Detect which cell encompasses the target text, then output its [x, y] center coordinate. 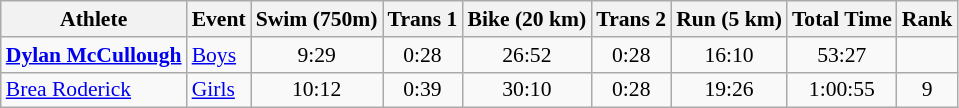
10:12 [317, 90]
Girls [219, 90]
Run (5 km) [729, 19]
0:39 [423, 90]
Athlete [94, 19]
Boys [219, 55]
26:52 [526, 55]
Event [219, 19]
Swim (750m) [317, 19]
16:10 [729, 55]
1:00:55 [842, 90]
9 [928, 90]
Trans 1 [423, 19]
Trans 2 [631, 19]
Brea Roderick [94, 90]
9:29 [317, 55]
Bike (20 km) [526, 19]
19:26 [729, 90]
30:10 [526, 90]
Rank [928, 19]
Dylan McCullough [94, 55]
53:27 [842, 55]
Total Time [842, 19]
